Provide the (X, Y) coordinate of the cell's center where the given text is located.  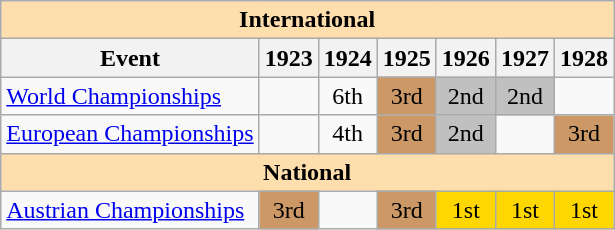
International (308, 20)
Event (130, 58)
4th (348, 134)
World Championships (130, 96)
1926 (466, 58)
6th (348, 96)
European Championships (130, 134)
Austrian Championships (130, 210)
1923 (288, 58)
National (308, 172)
1925 (406, 58)
1927 (524, 58)
1928 (584, 58)
1924 (348, 58)
